Capture the cell that displays the provided text and extract its [X, Y] central coordinate. 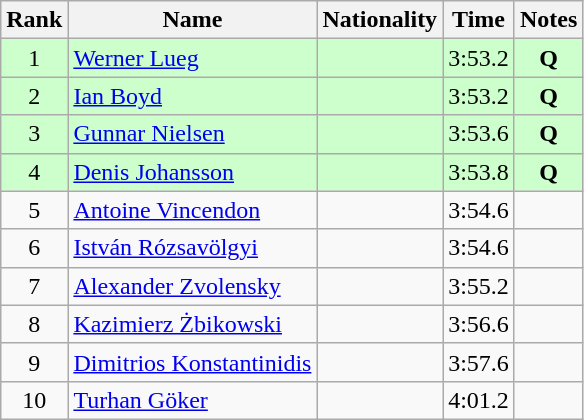
3:53.8 [479, 172]
5 [34, 210]
3:57.6 [479, 362]
8 [34, 324]
Gunnar Nielsen [192, 134]
2 [34, 96]
3:56.6 [479, 324]
Antoine Vincendon [192, 210]
Turhan Göker [192, 400]
Rank [34, 20]
Ian Boyd [192, 96]
István Rózsavölgyi [192, 248]
1 [34, 58]
3:55.2 [479, 286]
Name [192, 20]
4 [34, 172]
Notes [548, 20]
6 [34, 248]
9 [34, 362]
7 [34, 286]
3:53.6 [479, 134]
3 [34, 134]
Alexander Zvolensky [192, 286]
Werner Lueg [192, 58]
Nationality [380, 20]
Dimitrios Konstantinidis [192, 362]
Time [479, 20]
Kazimierz Żbikowski [192, 324]
10 [34, 400]
4:01.2 [479, 400]
Denis Johansson [192, 172]
